Return (x, y) of the center of cell containing provided text 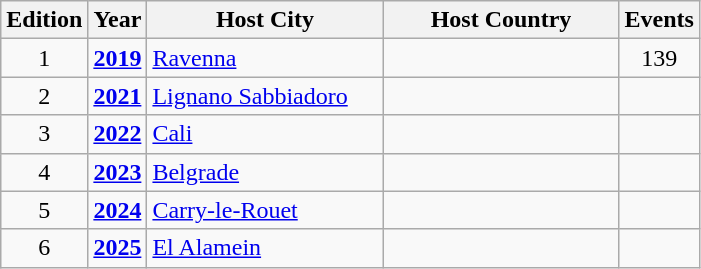
2 (44, 96)
2025 (118, 248)
2019 (118, 58)
Host Country (501, 20)
1 (44, 58)
139 (659, 58)
3 (44, 134)
2022 (118, 134)
Year (118, 20)
Ravenna (265, 58)
6 (44, 248)
Edition (44, 20)
Events (659, 20)
5 (44, 210)
Cali (265, 134)
Lignano Sabbiadoro (265, 96)
Host City (265, 20)
2024 (118, 210)
4 (44, 172)
El Alamein (265, 248)
2023 (118, 172)
Belgrade (265, 172)
2021 (118, 96)
Carry-le-Rouet (265, 210)
